Detect which cell encompasses the target text, then output its [X, Y] center coordinate. 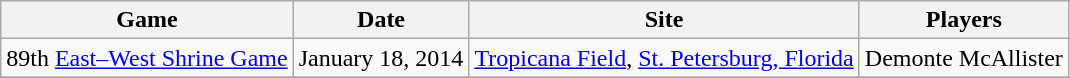
January 18, 2014 [381, 58]
Game [147, 20]
Tropicana Field, St. Petersburg, Florida [664, 58]
Site [664, 20]
Players [964, 20]
Demonte McAllister [964, 58]
89th East–West Shrine Game [147, 58]
Date [381, 20]
